Locate the cell with the specified text and output its [x, y] center coordinate. 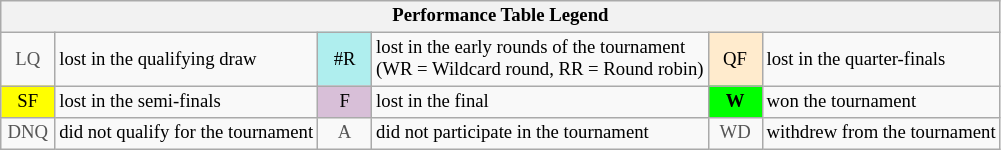
WD [735, 134]
LQ [28, 60]
lost in the final [540, 102]
did not qualify for the tournament [186, 134]
lost in the qualifying draw [186, 60]
A [345, 134]
SF [28, 102]
did not participate in the tournament [540, 134]
lost in the early rounds of the tournament(WR = Wildcard round, RR = Round robin) [540, 60]
Performance Table Legend [500, 16]
DNQ [28, 134]
F [345, 102]
QF [735, 60]
won the tournament [881, 102]
lost in the semi-finals [186, 102]
lost in the quarter-finals [881, 60]
withdrew from the tournament [881, 134]
W [735, 102]
#R [345, 60]
